For the text-containing cell, return its midpoint in [X, Y] coordinate format. 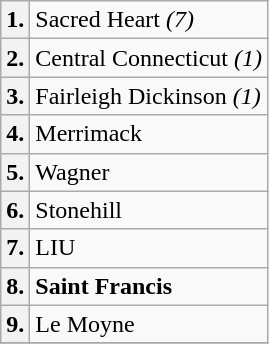
Wagner [149, 172]
9. [16, 324]
7. [16, 248]
LIU [149, 248]
Merrimack [149, 134]
Central Connecticut (1) [149, 58]
Le Moyne [149, 324]
Fairleigh Dickinson (1) [149, 96]
8. [16, 286]
Saint Francis [149, 286]
2. [16, 58]
4. [16, 134]
1. [16, 20]
6. [16, 210]
3. [16, 96]
Stonehill [149, 210]
Sacred Heart (7) [149, 20]
5. [16, 172]
